Locate the cell with the specified text and output its [x, y] center coordinate. 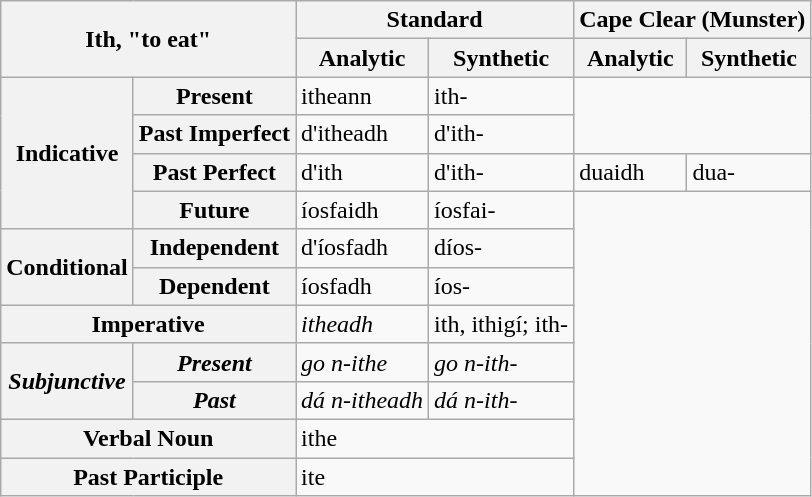
dá n-ith- [502, 400]
Standard [435, 20]
Verbal Noun [148, 438]
Independent [214, 248]
Imperative [148, 324]
itheadh [362, 324]
go n-ith- [502, 362]
ithe [435, 438]
ith, ithigí; ith- [502, 324]
d'itheadh [362, 134]
Past Imperfect [214, 134]
Ith, "to eat" [148, 39]
dá n-itheadh [362, 400]
íosfadh [362, 286]
Past Participle [148, 477]
díos- [502, 248]
ite [435, 477]
Past Perfect [214, 172]
Indicative [67, 153]
Cape Clear (Munster) [692, 20]
Future [214, 210]
go n-ithe [362, 362]
Past [214, 400]
íos- [502, 286]
itheann [362, 96]
d'ith [362, 172]
d'íosfadh [362, 248]
dua- [749, 172]
Subjunctive [67, 381]
íosfaidh [362, 210]
duaidh [630, 172]
ith- [502, 96]
Dependent [214, 286]
Conditional [67, 267]
íosfai- [502, 210]
